Find where the given text appears and provide that cell's center as [x, y] coordinate. 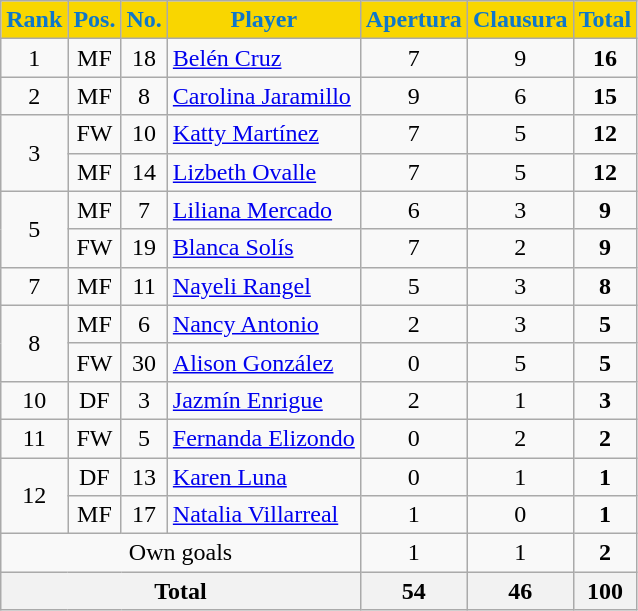
Alison González [264, 362]
54 [414, 591]
Player [264, 20]
Clausura [520, 20]
16 [605, 58]
Fernanda Elizondo [264, 438]
Nancy Antonio [264, 324]
Carolina Jaramillo [264, 96]
Karen Luna [264, 477]
30 [144, 362]
100 [605, 591]
19 [144, 248]
Nayeli Rangel [264, 286]
46 [520, 591]
Katty Martínez [264, 134]
15 [605, 96]
18 [144, 58]
Rank [34, 20]
Jazmín Enrigue [264, 400]
Natalia Villarreal [264, 515]
17 [144, 515]
Own goals [181, 553]
13 [144, 477]
14 [144, 172]
Blanca Solís [264, 248]
Lizbeth Ovalle [264, 172]
Pos. [94, 20]
Belén Cruz [264, 58]
No. [144, 20]
Apertura [414, 20]
Liliana Mercado [264, 210]
